Capture the cell that displays the provided text and extract its (x, y) central coordinate. 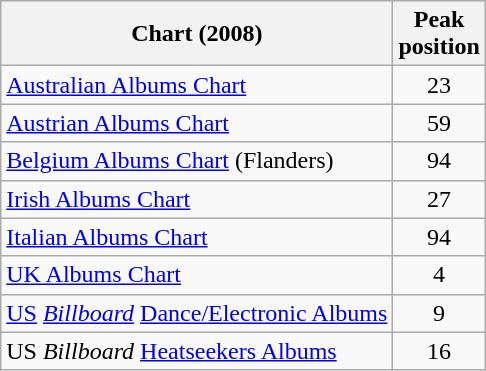
Austrian Albums Chart (197, 123)
9 (439, 313)
US Billboard Dance/Electronic Albums (197, 313)
Australian Albums Chart (197, 85)
Irish Albums Chart (197, 199)
Belgium Albums Chart (Flanders) (197, 161)
16 (439, 351)
Italian Albums Chart (197, 237)
4 (439, 275)
Chart (2008) (197, 34)
27 (439, 199)
UK Albums Chart (197, 275)
23 (439, 85)
Peakposition (439, 34)
59 (439, 123)
US Billboard Heatseekers Albums (197, 351)
